Pinpoint the cell where the given text exists, returning its (X, Y) midpoint coordinate. 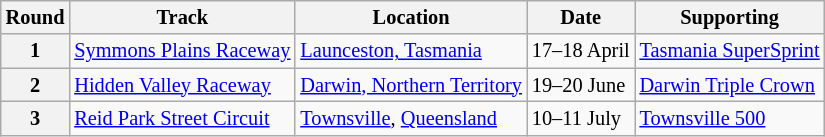
2 (36, 85)
Round (36, 17)
Reid Park Street Circuit (182, 118)
3 (36, 118)
Supporting (730, 17)
Symmons Plains Raceway (182, 51)
1 (36, 51)
Townsville, Queensland (411, 118)
19–20 June (581, 85)
Darwin, Northern Territory (411, 85)
Townsville 500 (730, 118)
Location (411, 17)
Tasmania SuperSprint (730, 51)
Track (182, 17)
Date (581, 17)
17–18 April (581, 51)
10–11 July (581, 118)
Hidden Valley Raceway (182, 85)
Launceston, Tasmania (411, 51)
Darwin Triple Crown (730, 85)
